Extract the [x, y] coordinate from the center of the cell holding the provided text.  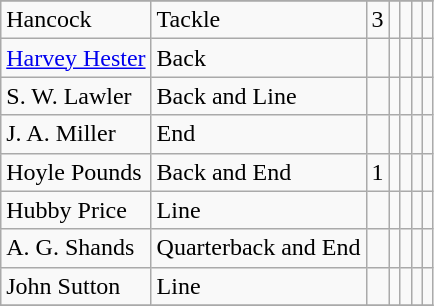
Hoyle Pounds [76, 172]
Quarterback and End [258, 248]
End [258, 134]
3 [378, 20]
Back and Line [258, 96]
Hubby Price [76, 210]
John Sutton [76, 286]
1 [378, 172]
Back [258, 58]
S. W. Lawler [76, 96]
Harvey Hester [76, 58]
Tackle [258, 20]
Back and End [258, 172]
J. A. Miller [76, 134]
A. G. Shands [76, 248]
Hancock [76, 20]
